Locate the cell with the specified text and output its (x, y) center coordinate. 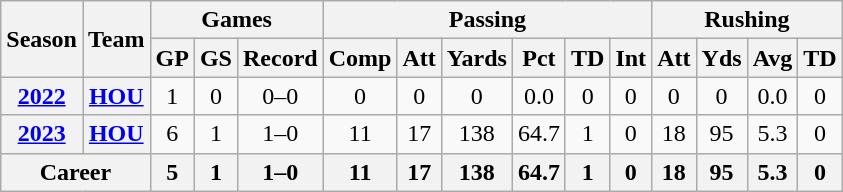
2023 (42, 134)
Yds (722, 58)
Career (76, 172)
0–0 (280, 96)
GP (172, 58)
GS (216, 58)
Pct (538, 58)
Games (236, 20)
Rushing (748, 20)
Yards (476, 58)
Avg (772, 58)
Passing (487, 20)
Int (631, 58)
Comp (360, 58)
Season (42, 39)
Team (116, 39)
2022 (42, 96)
Record (280, 58)
5 (172, 172)
6 (172, 134)
